Extract the [x, y] coordinate from the center of the cell holding the provided text.  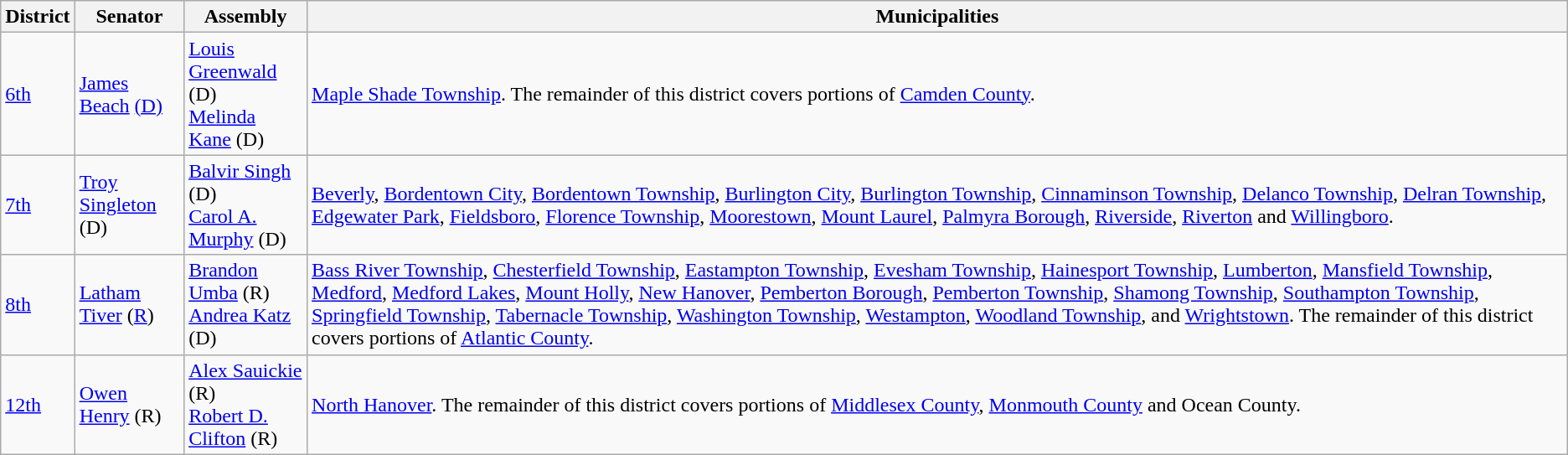
Brandon Umba (R)Andrea Katz (D) [246, 305]
7th [38, 204]
Owen Henry (R) [129, 404]
6th [38, 94]
Municipalities [938, 17]
North Hanover. The remainder of this district covers portions of Middlesex County, Monmouth County and Ocean County. [938, 404]
12th [38, 404]
Troy Singleton (D) [129, 204]
Senator [129, 17]
Alex Sauickie (R)Robert D. Clifton (R) [246, 404]
8th [38, 305]
Latham Tiver (R) [129, 305]
District [38, 17]
James Beach (D) [129, 94]
Maple Shade Township. The remainder of this district covers portions of Camden County. [938, 94]
Assembly [246, 17]
Balvir Singh (D)Carol A. Murphy (D) [246, 204]
Louis Greenwald (D)Melinda Kane (D) [246, 94]
